Provide the [X, Y] coordinate of the cell's center where the given text is located.  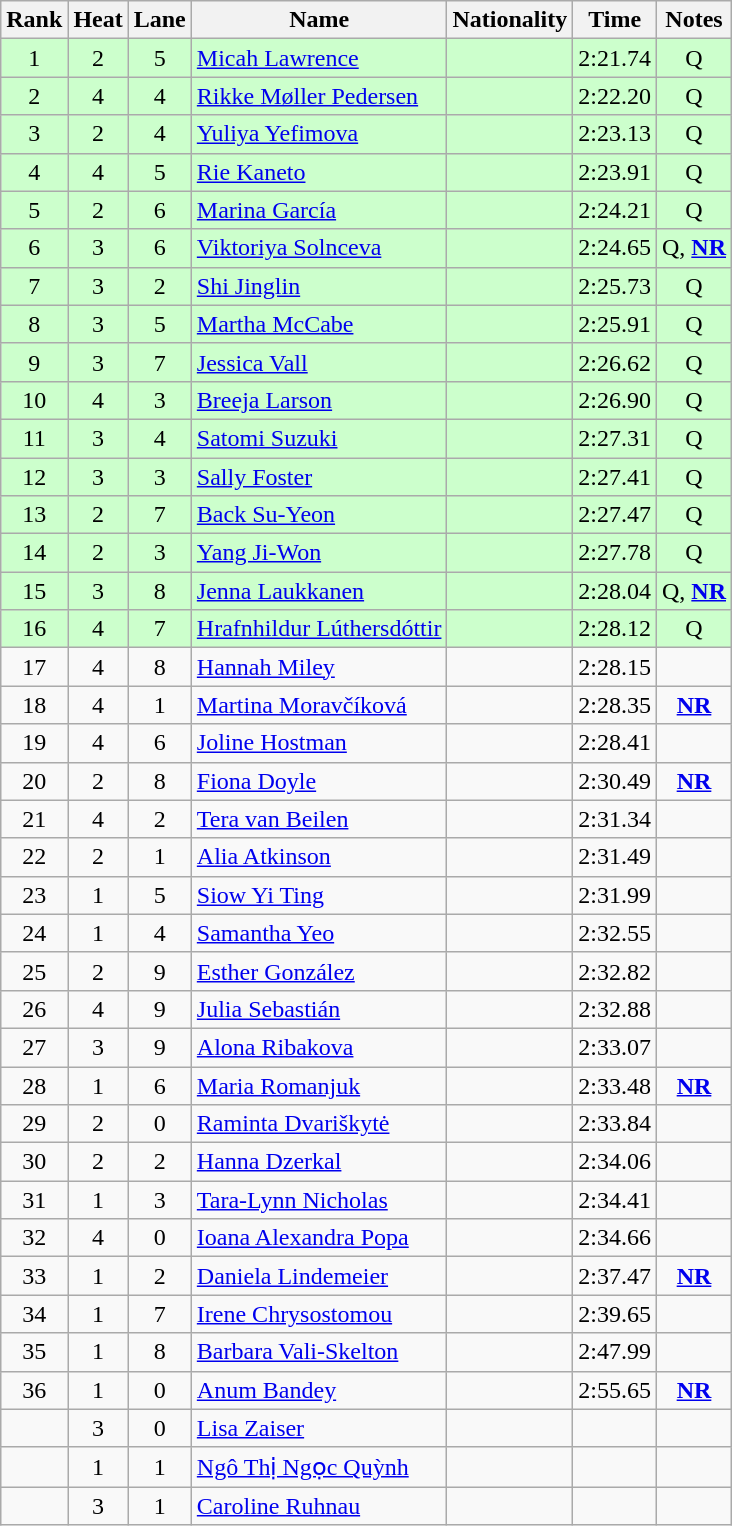
29 [34, 1124]
Yang Ji-Won [319, 553]
Alia Atkinson [319, 857]
15 [34, 591]
12 [34, 477]
17 [34, 667]
2:32.82 [615, 971]
Barbara Vali-Skelton [319, 1352]
Alona Ribakova [319, 1047]
2:24.65 [615, 248]
2:28.04 [615, 591]
Back Su-Yeon [319, 515]
2:23.91 [615, 172]
Satomi Suzuki [319, 438]
33 [34, 1276]
Hanna Dzerkal [319, 1162]
Jessica Vall [319, 362]
2:26.90 [615, 400]
Rank [34, 20]
16 [34, 629]
2:28.35 [615, 705]
11 [34, 438]
Notes [694, 20]
Julia Sebastián [319, 1009]
Time [615, 20]
10 [34, 400]
Lane [160, 20]
30 [34, 1162]
Ioana Alexandra Popa [319, 1238]
2:27.47 [615, 515]
Jenna Laukkanen [319, 591]
36 [34, 1390]
Yuliya Yefimova [319, 134]
Anum Bandey [319, 1390]
Sally Foster [319, 477]
Name [319, 20]
22 [34, 857]
2:27.78 [615, 553]
2:28.12 [615, 629]
2:23.13 [615, 134]
25 [34, 971]
2:31.49 [615, 857]
19 [34, 743]
Irene Chrysostomou [319, 1314]
26 [34, 1009]
Lisa Zaiser [319, 1428]
20 [34, 781]
14 [34, 553]
Caroline Ruhnau [319, 1506]
2:47.99 [615, 1352]
2:32.88 [615, 1009]
2:55.65 [615, 1390]
32 [34, 1238]
2:25.73 [615, 286]
Marina García [319, 210]
13 [34, 515]
2:32.55 [615, 933]
2:31.34 [615, 819]
2:34.41 [615, 1200]
Heat [98, 20]
21 [34, 819]
2:26.62 [615, 362]
2:27.41 [615, 477]
Siow Yi Ting [319, 895]
Shi Jinglin [319, 286]
18 [34, 705]
31 [34, 1200]
Tara-Lynn Nicholas [319, 1200]
Samantha Yeo [319, 933]
2:27.31 [615, 438]
Raminta Dvariškytė [319, 1124]
Hrafnhildur Lúthersdóttir [319, 629]
2:33.48 [615, 1085]
2:22.20 [615, 96]
Esther González [319, 971]
Viktoriya Solnceva [319, 248]
Martina Moravčíková [319, 705]
35 [34, 1352]
Breeja Larson [319, 400]
27 [34, 1047]
2:34.66 [615, 1238]
2:33.07 [615, 1047]
Tera van Beilen [319, 819]
Joline Hostman [319, 743]
Rikke Møller Pedersen [319, 96]
Ngô Thị Ngọc Quỳnh [319, 1467]
2:21.74 [615, 58]
2:39.65 [615, 1314]
2:25.91 [615, 324]
24 [34, 933]
2:24.21 [615, 210]
34 [34, 1314]
2:30.49 [615, 781]
Rie Kaneto [319, 172]
Micah Lawrence [319, 58]
2:34.06 [615, 1162]
28 [34, 1085]
Fiona Doyle [319, 781]
2:33.84 [615, 1124]
Martha McCabe [319, 324]
Daniela Lindemeier [319, 1276]
Maria Romanjuk [319, 1085]
2:28.41 [615, 743]
2:31.99 [615, 895]
Hannah Miley [319, 667]
2:28.15 [615, 667]
2:37.47 [615, 1276]
23 [34, 895]
Nationality [510, 20]
